Return (x, y) of the center of cell containing provided text 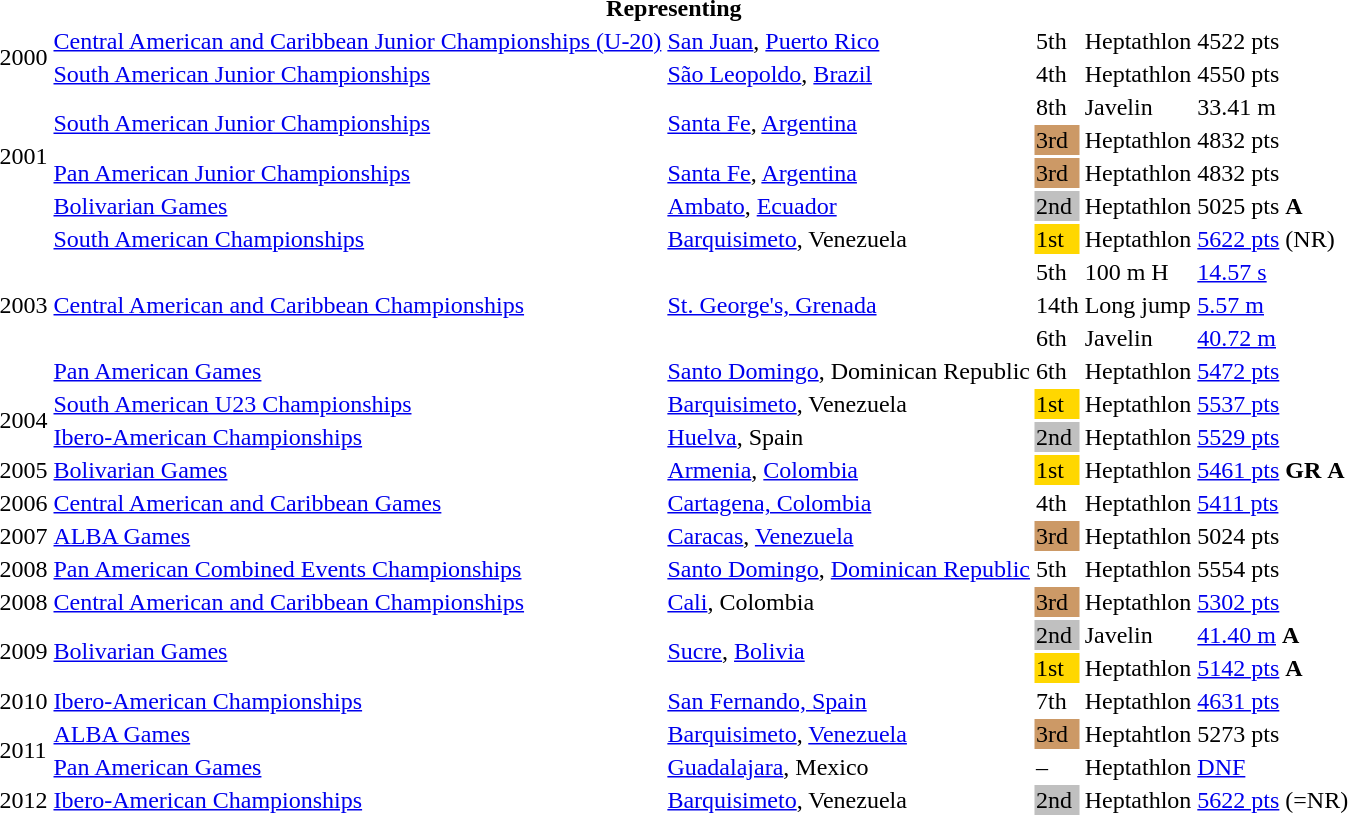
South American Championships (358, 239)
St. George's, Grenada (849, 305)
Ambato, Ecuador (849, 206)
14th (1057, 305)
São Leopoldo, Brazil (849, 74)
– (1057, 767)
7th (1057, 701)
South American U23 Championships (358, 404)
Pan American Combined Events Championships (358, 569)
Sucre, Bolivia (849, 652)
Long jump (1138, 305)
San Juan, Puerto Rico (849, 41)
Central American and Caribbean Junior Championships (U-20) (358, 41)
San Fernando, Spain (849, 701)
Guadalajara, Mexico (849, 767)
Cartagena, Colombia (849, 503)
Huelva, Spain (849, 437)
8th (1057, 107)
Armenia, Colombia (849, 470)
Cali, Colombia (849, 602)
Pan American Junior Championships (358, 173)
Central American and Caribbean Games (358, 503)
Caracas, Venezuela (849, 536)
Heptahtlon (1138, 734)
100 m H (1138, 272)
